Pinpoint the cell where the given text exists, returning its [x, y] midpoint coordinate. 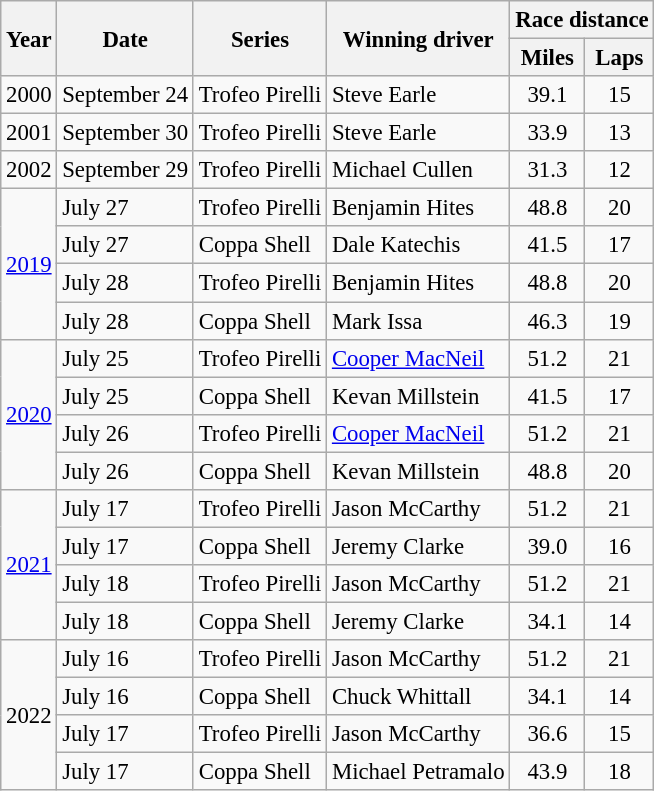
2000 [29, 95]
16 [620, 546]
39.1 [548, 95]
2021 [29, 565]
2022 [29, 715]
39.0 [548, 546]
13 [620, 133]
43.9 [548, 772]
19 [620, 321]
Year [29, 38]
Series [260, 38]
Dale Katechis [418, 245]
2001 [29, 133]
2019 [29, 264]
2020 [29, 414]
18 [620, 772]
Chuck Whittall [418, 697]
36.6 [548, 734]
September 24 [125, 95]
33.9 [548, 133]
Laps [620, 58]
Winning driver [418, 38]
2002 [29, 170]
September 30 [125, 133]
Race distance [582, 20]
31.3 [548, 170]
Date [125, 38]
Michael Cullen [418, 170]
Michael Petramalo [418, 772]
Miles [548, 58]
Mark Issa [418, 321]
September 29 [125, 170]
46.3 [548, 321]
12 [620, 170]
